Identify which cell holds the provided text, then report its [x, y] central coordinate. 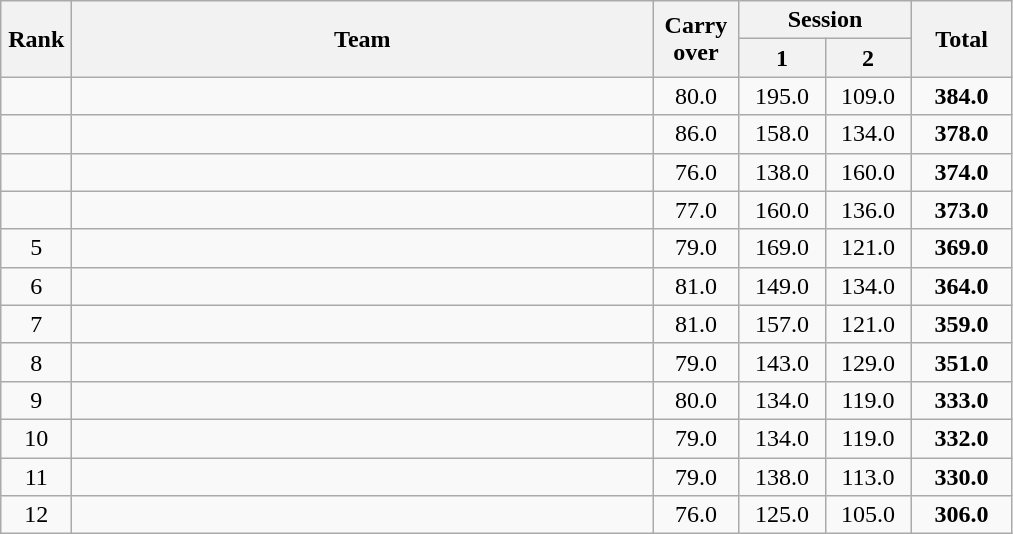
330.0 [962, 477]
364.0 [962, 286]
Total [962, 39]
7 [36, 324]
Team [362, 39]
369.0 [962, 248]
158.0 [782, 134]
2 [868, 58]
136.0 [868, 210]
129.0 [868, 362]
6 [36, 286]
Session [825, 20]
Rank [36, 39]
86.0 [696, 134]
384.0 [962, 96]
12 [36, 515]
77.0 [696, 210]
10 [36, 438]
374.0 [962, 172]
373.0 [962, 210]
8 [36, 362]
332.0 [962, 438]
169.0 [782, 248]
359.0 [962, 324]
306.0 [962, 515]
105.0 [868, 515]
378.0 [962, 134]
149.0 [782, 286]
351.0 [962, 362]
5 [36, 248]
143.0 [782, 362]
109.0 [868, 96]
9 [36, 400]
157.0 [782, 324]
11 [36, 477]
Carry over [696, 39]
125.0 [782, 515]
333.0 [962, 400]
113.0 [868, 477]
195.0 [782, 96]
1 [782, 58]
